Detect which cell encompasses the target text, then output its (X, Y) center coordinate. 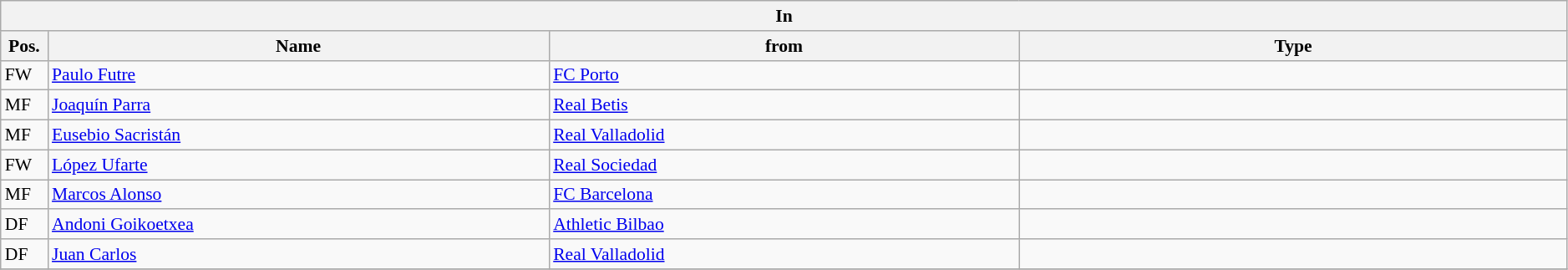
In (784, 16)
Real Betis (784, 105)
López Ufarte (298, 165)
FC Porto (784, 75)
Andoni Goikoetxea (298, 225)
FC Barcelona (784, 195)
Paulo Futre (298, 75)
Marcos Alonso (298, 195)
from (784, 46)
Juan Carlos (298, 254)
Eusebio Sacristán (298, 135)
Joaquín Parra (298, 105)
Real Sociedad (784, 165)
Type (1293, 46)
Pos. (24, 46)
Name (298, 46)
Athletic Bilbao (784, 225)
